Extract the (X, Y) coordinate from the center of the cell holding the provided text.  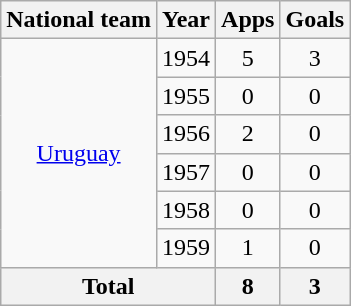
1954 (186, 58)
Uruguay (79, 153)
Total (108, 286)
5 (248, 58)
Goals (315, 20)
Apps (248, 20)
1957 (186, 172)
National team (79, 20)
Year (186, 20)
1956 (186, 134)
2 (248, 134)
8 (248, 286)
1958 (186, 210)
1955 (186, 96)
1959 (186, 248)
1 (248, 248)
